Determine the (X, Y) coordinate at the center of the cell enclosing the given text.  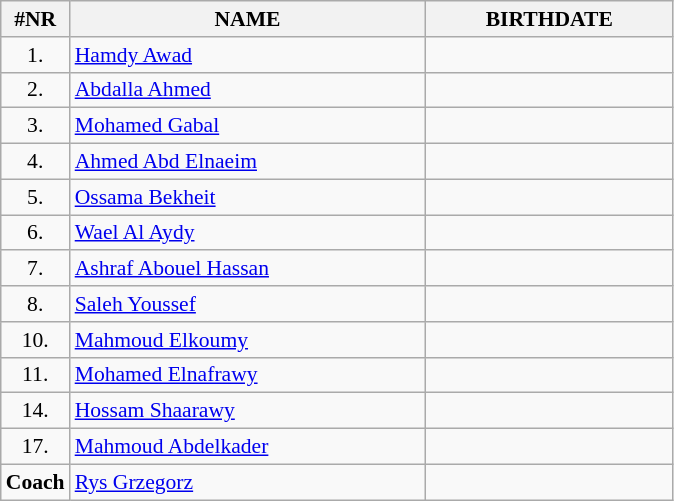
10. (36, 340)
Mahmoud Elkoumy (248, 340)
7. (36, 269)
BIRTHDATE (549, 19)
Hamdy Awad (248, 55)
Abdalla Ahmed (248, 90)
2. (36, 90)
Saleh Youssef (248, 304)
Hossam Shaarawy (248, 411)
Mahmoud Abdelkader (248, 447)
1. (36, 55)
4. (36, 162)
Mohamed Elnafrawy (248, 375)
6. (36, 233)
5. (36, 197)
Ahmed Abd Elnaeim (248, 162)
Wael Al Aydy (248, 233)
14. (36, 411)
Mohamed Gabal (248, 126)
Rys Grzegorz (248, 482)
3. (36, 126)
Ossama Bekheit (248, 197)
Ashraf Abouel Hassan (248, 269)
Coach (36, 482)
NAME (248, 19)
11. (36, 375)
17. (36, 447)
8. (36, 304)
#NR (36, 19)
